Pinpoint the cell where the given text exists, returning its (X, Y) midpoint coordinate. 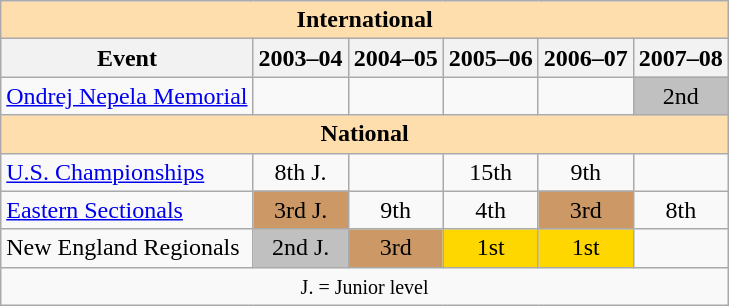
8th (680, 210)
New England Regionals (127, 248)
Eastern Sectionals (127, 210)
2003–04 (300, 58)
4th (490, 210)
2007–08 (680, 58)
2006–07 (586, 58)
2nd J. (300, 248)
U.S. Championships (127, 172)
Ondrej Nepela Memorial (127, 96)
2004–05 (396, 58)
Event (127, 58)
J. = Junior level (365, 286)
National (365, 134)
15th (490, 172)
International (365, 20)
2nd (680, 96)
3rd J. (300, 210)
8th J. (300, 172)
2005–06 (490, 58)
